Identify which cell holds the provided text, then report its (x, y) central coordinate. 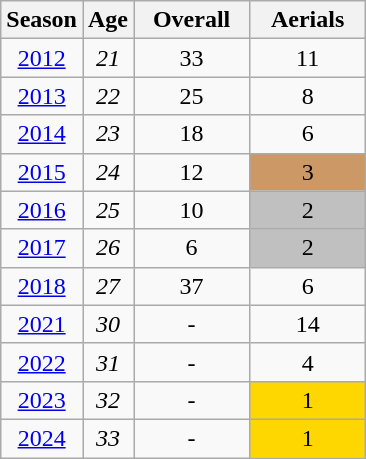
2012 (42, 58)
2013 (42, 96)
26 (108, 248)
2017 (42, 248)
2015 (42, 172)
Aerials (308, 20)
12 (192, 172)
8 (308, 96)
Overall (192, 20)
2018 (42, 286)
23 (108, 134)
2014 (42, 134)
24 (108, 172)
31 (108, 362)
10 (192, 210)
3 (308, 172)
Season (42, 20)
Age (108, 20)
27 (108, 286)
2024 (42, 438)
2016 (42, 210)
22 (108, 96)
2021 (42, 324)
37 (192, 286)
32 (108, 400)
2023 (42, 400)
21 (108, 58)
2022 (42, 362)
4 (308, 362)
30 (108, 324)
18 (192, 134)
11 (308, 58)
14 (308, 324)
